Capture the cell that displays the provided text and extract its (x, y) central coordinate. 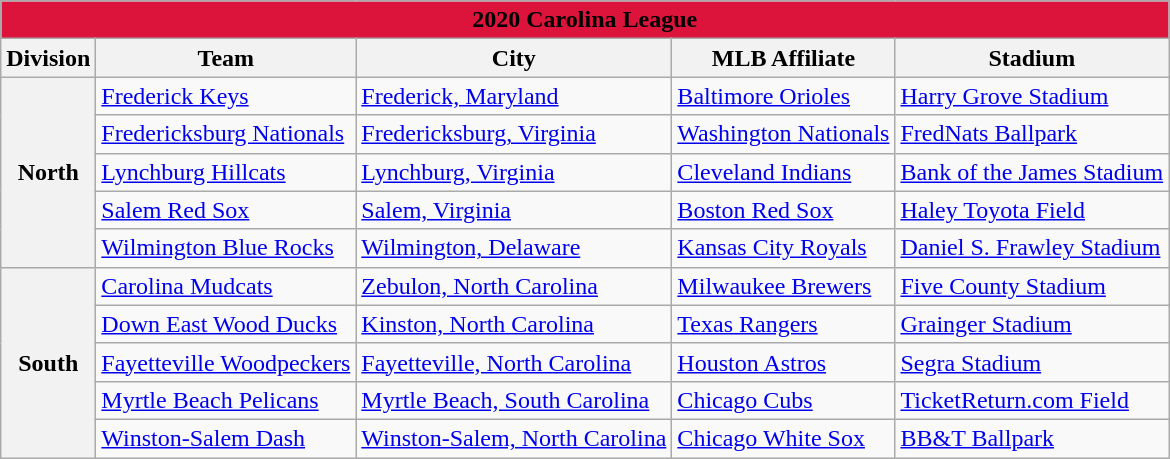
Five County Stadium (1032, 286)
Down East Wood Ducks (226, 324)
Wilmington Blue Rocks (226, 248)
Chicago Cubs (784, 400)
Baltimore Orioles (784, 96)
Stadium (1032, 58)
Grainger Stadium (1032, 324)
Myrtle Beach Pelicans (226, 400)
Fayetteville Woodpeckers (226, 362)
City (514, 58)
Kinston, North Carolina (514, 324)
Lynchburg Hillcats (226, 172)
South (48, 362)
Frederick Keys (226, 96)
Harry Grove Stadium (1032, 96)
Boston Red Sox (784, 210)
Carolina Mudcats (226, 286)
Chicago White Sox (784, 438)
Fayetteville, North Carolina (514, 362)
Haley Toyota Field (1032, 210)
Lynchburg, Virginia (514, 172)
Texas Rangers (784, 324)
FredNats Ballpark (1032, 134)
Segra Stadium (1032, 362)
2020 Carolina League (585, 20)
Kansas City Royals (784, 248)
Salem, Virginia (514, 210)
TicketReturn.com Field (1032, 400)
BB&T Ballpark (1032, 438)
Myrtle Beach, South Carolina (514, 400)
Cleveland Indians (784, 172)
Salem Red Sox (226, 210)
Wilmington, Delaware (514, 248)
North (48, 172)
Winston-Salem, North Carolina (514, 438)
MLB Affiliate (784, 58)
Milwaukee Brewers (784, 286)
Zebulon, North Carolina (514, 286)
Bank of the James Stadium (1032, 172)
Team (226, 58)
Houston Astros (784, 362)
Division (48, 58)
Winston-Salem Dash (226, 438)
Fredericksburg Nationals (226, 134)
Fredericksburg, Virginia (514, 134)
Frederick, Maryland (514, 96)
Daniel S. Frawley Stadium (1032, 248)
Washington Nationals (784, 134)
